Identify which cell holds the provided text, then report its (X, Y) central coordinate. 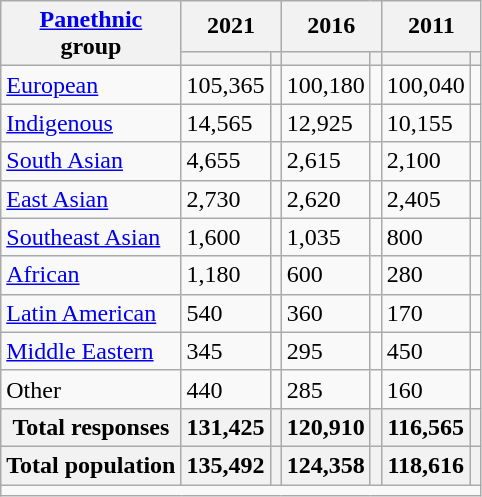
2,620 (326, 199)
285 (326, 389)
135,492 (226, 465)
105,365 (226, 85)
2011 (431, 26)
Total responses (91, 427)
Other (91, 389)
East Asian (91, 199)
116,565 (426, 427)
540 (226, 313)
European (91, 85)
100,180 (326, 85)
360 (326, 313)
14,565 (226, 123)
Total population (91, 465)
118,616 (426, 465)
450 (426, 351)
2021 (231, 26)
10,155 (426, 123)
2016 (331, 26)
Panethnicgroup (91, 34)
2,730 (226, 199)
124,358 (326, 465)
1,180 (226, 275)
170 (426, 313)
100,040 (426, 85)
120,910 (326, 427)
Indigenous (91, 123)
4,655 (226, 161)
345 (226, 351)
600 (326, 275)
280 (426, 275)
2,405 (426, 199)
African (91, 275)
1,035 (326, 237)
12,925 (326, 123)
Middle Eastern (91, 351)
2,615 (326, 161)
1,600 (226, 237)
295 (326, 351)
131,425 (226, 427)
Southeast Asian (91, 237)
South Asian (91, 161)
Latin American (91, 313)
440 (226, 389)
2,100 (426, 161)
160 (426, 389)
800 (426, 237)
